Pinpoint the cell where the given text exists, returning its [X, Y] midpoint coordinate. 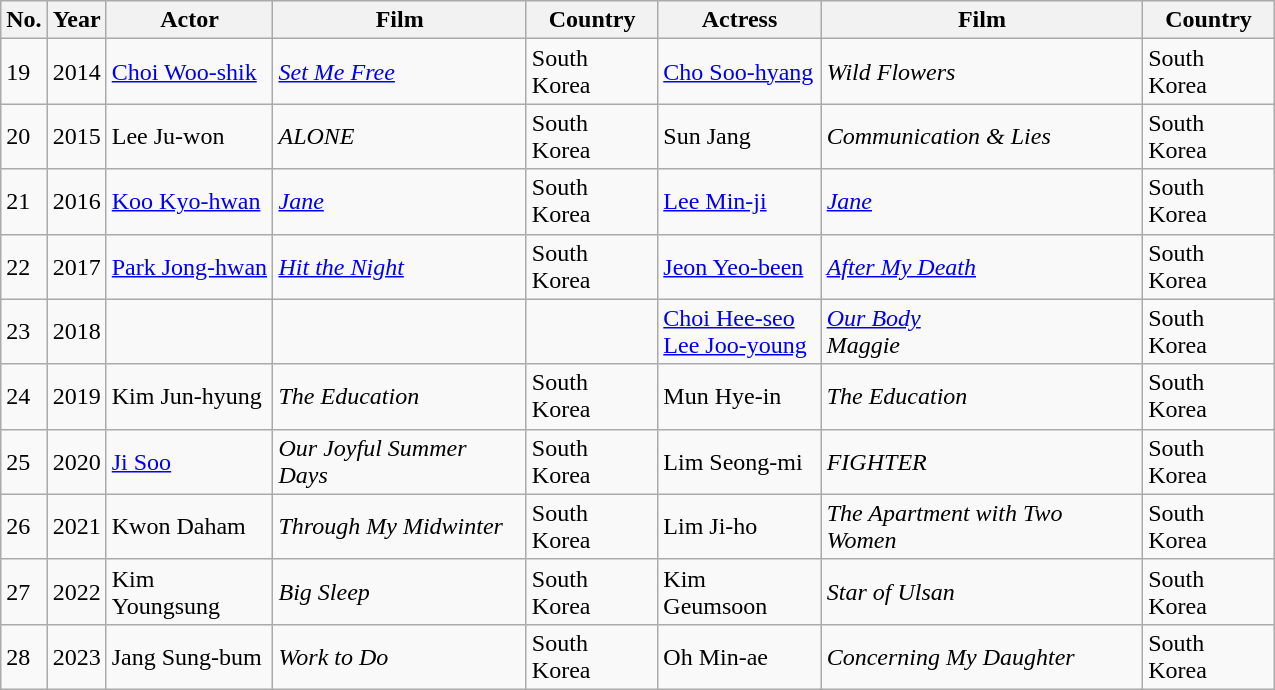
Star of Ulsan [982, 592]
Concerning My Daughter [982, 656]
24 [24, 396]
Mun Hye-in [740, 396]
Choi Hee-seo Lee Joo-young [740, 332]
Lim Seong-mi [740, 462]
19 [24, 72]
No. [24, 20]
Lee Min-ji [740, 202]
Communication & Lies [982, 136]
2014 [76, 72]
Hit the Night [400, 266]
Lim Ji-ho [740, 526]
ALONE [400, 136]
25 [24, 462]
27 [24, 592]
Actor [190, 20]
Our Joyful Summer Days [400, 462]
2022 [76, 592]
20 [24, 136]
2019 [76, 396]
FIGHTER [982, 462]
Wild Flowers [982, 72]
22 [24, 266]
2017 [76, 266]
Big Sleep [400, 592]
The Apartment with Two Women [982, 526]
Jeon Yeo-been [740, 266]
After My Death [982, 266]
Kim Geumsoon [740, 592]
Koo Kyo-hwan [190, 202]
Actress [740, 20]
Through My Midwinter [400, 526]
28 [24, 656]
26 [24, 526]
Kim Youngsung [190, 592]
Ji Soo [190, 462]
Jang Sung-bum [190, 656]
Kwon Daham [190, 526]
2018 [76, 332]
Oh Min-ae [740, 656]
2015 [76, 136]
2021 [76, 526]
Set Me Free [400, 72]
2023 [76, 656]
Our Body Maggie [982, 332]
Cho Soo-hyang [740, 72]
Choi Woo-shik [190, 72]
Park Jong-hwan [190, 266]
Year [76, 20]
2020 [76, 462]
21 [24, 202]
23 [24, 332]
2016 [76, 202]
Kim Jun-hyung [190, 396]
Sun Jang [740, 136]
Work to Do [400, 656]
Lee Ju-won [190, 136]
